Detect which cell encompasses the target text, then output its (x, y) center coordinate. 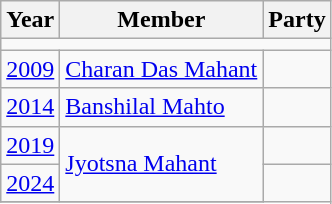
Year (30, 20)
Jyotsna Mahant (162, 164)
2019 (30, 145)
2024 (30, 183)
Party (297, 20)
Banshilal Mahto (162, 107)
Charan Das Mahant (162, 69)
2014 (30, 107)
Member (162, 20)
2009 (30, 69)
